Pinpoint the cell where the given text exists, returning its (x, y) midpoint coordinate. 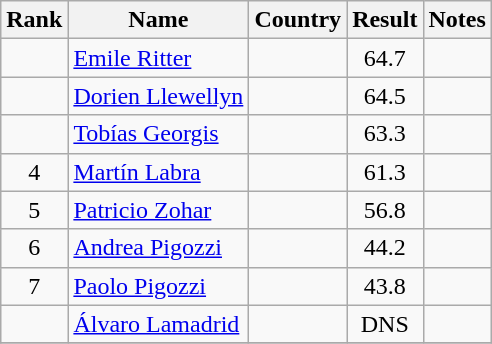
6 (34, 248)
Country (298, 20)
61.3 (385, 172)
4 (34, 172)
63.3 (385, 134)
Dorien Llewellyn (158, 96)
5 (34, 210)
7 (34, 286)
Martín Labra (158, 172)
43.8 (385, 286)
Patricio Zohar (158, 210)
Tobías Georgis (158, 134)
Paolo Pigozzi (158, 286)
56.8 (385, 210)
64.7 (385, 58)
DNS (385, 324)
Rank (34, 20)
Name (158, 20)
Andrea Pigozzi (158, 248)
Emile Ritter (158, 58)
Result (385, 20)
Álvaro Lamadrid (158, 324)
Notes (457, 20)
44.2 (385, 248)
64.5 (385, 96)
